Return (x, y) of the center of cell containing provided text 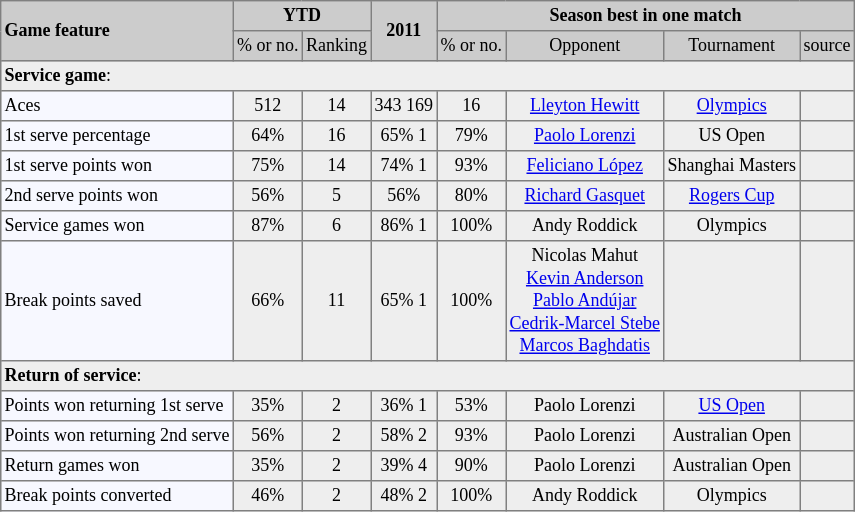
Richard Gasquet (585, 196)
39% 4 (404, 466)
343 169 (404, 106)
source (827, 46)
2011 (404, 31)
64% (268, 136)
79% (472, 136)
Nicolas MahutKevin AndersonPablo AndújarCedrik-Marcel StebeMarcos Baghdatis (585, 301)
Rogers Cup (732, 196)
Break points saved (117, 301)
Aces (117, 106)
36% 1 (404, 406)
11 (336, 301)
6 (336, 226)
87% (268, 226)
48% 2 (404, 496)
58% 2 (404, 436)
Season best in one match (646, 16)
90% (472, 466)
Shanghai Masters (732, 166)
5 (336, 196)
512 (268, 106)
Points won returning 1st serve (117, 406)
Return games won (117, 466)
Service games won (117, 226)
Ranking (336, 46)
Feliciano López (585, 166)
66% (268, 301)
46% (268, 496)
75% (268, 166)
2nd serve points won (117, 196)
80% (472, 196)
Tournament (732, 46)
1st serve points won (117, 166)
53% (472, 406)
Points won returning 2nd serve (117, 436)
Game feature (117, 31)
Return of service: (428, 376)
Opponent (585, 46)
Break points converted (117, 496)
YTD (302, 16)
Lleyton Hewitt (585, 106)
Service game: (428, 76)
1st serve percentage (117, 136)
86% 1 (404, 226)
74% 1 (404, 166)
